Pinpoint the cell where the given text exists, returning its (X, Y) midpoint coordinate. 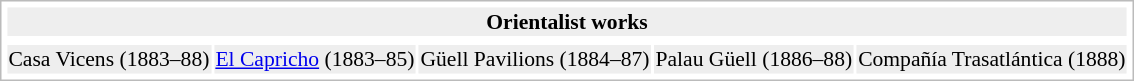
Casa Vicens (1883–88) (109, 59)
Orientalist works (567, 22)
Palau Güell (1886–88) (754, 59)
El Capricho (1883–85) (315, 59)
Güell Pavilions (1884–87) (535, 59)
Compañía Trasatlántica (1888) (992, 59)
